For the text-containing cell, return its midpoint in (X, Y) coordinate format. 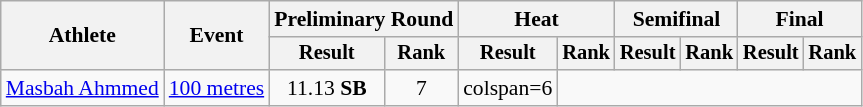
Athlete (82, 36)
Event (216, 36)
Preliminary Round (364, 19)
Semifinal (676, 19)
11.13 SB (326, 88)
colspan=6 (508, 88)
Final (800, 19)
Heat (536, 19)
7 (421, 88)
Masbah Ahmmed (82, 88)
100 metres (216, 88)
